Return the [x, y] coordinate for the center point of the cell that contains the specified text.  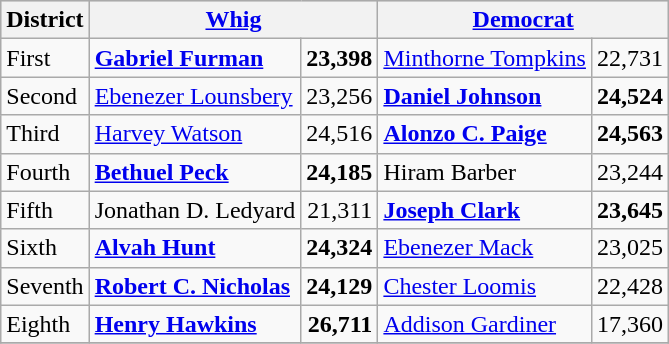
Minthorne Tompkins [485, 58]
Democrat [524, 20]
District [45, 20]
Gabriel Furman [195, 58]
22,731 [630, 58]
Ebenezer Mack [485, 248]
Third [45, 134]
Robert C. Nicholas [195, 286]
Chester Loomis [485, 286]
Second [45, 96]
Bethuel Peck [195, 172]
Eighth [45, 324]
Jonathan D. Ledyard [195, 210]
Henry Hawkins [195, 324]
22,428 [630, 286]
24,563 [630, 134]
Addison Gardiner [485, 324]
24,185 [340, 172]
First [45, 58]
23,398 [340, 58]
23,256 [340, 96]
23,025 [630, 248]
Hiram Barber [485, 172]
24,524 [630, 96]
23,645 [630, 210]
Joseph Clark [485, 210]
Ebenezer Lounsbery [195, 96]
Sixth [45, 248]
23,244 [630, 172]
Seventh [45, 286]
24,129 [340, 286]
24,516 [340, 134]
Fifth [45, 210]
Daniel Johnson [485, 96]
17,360 [630, 324]
21,311 [340, 210]
Alvah Hunt [195, 248]
Alonzo C. Paige [485, 134]
24,324 [340, 248]
Whig [234, 20]
Harvey Watson [195, 134]
Fourth [45, 172]
26,711 [340, 324]
